Search for the cell housing the specified text and yield its (X, Y) center coordinate. 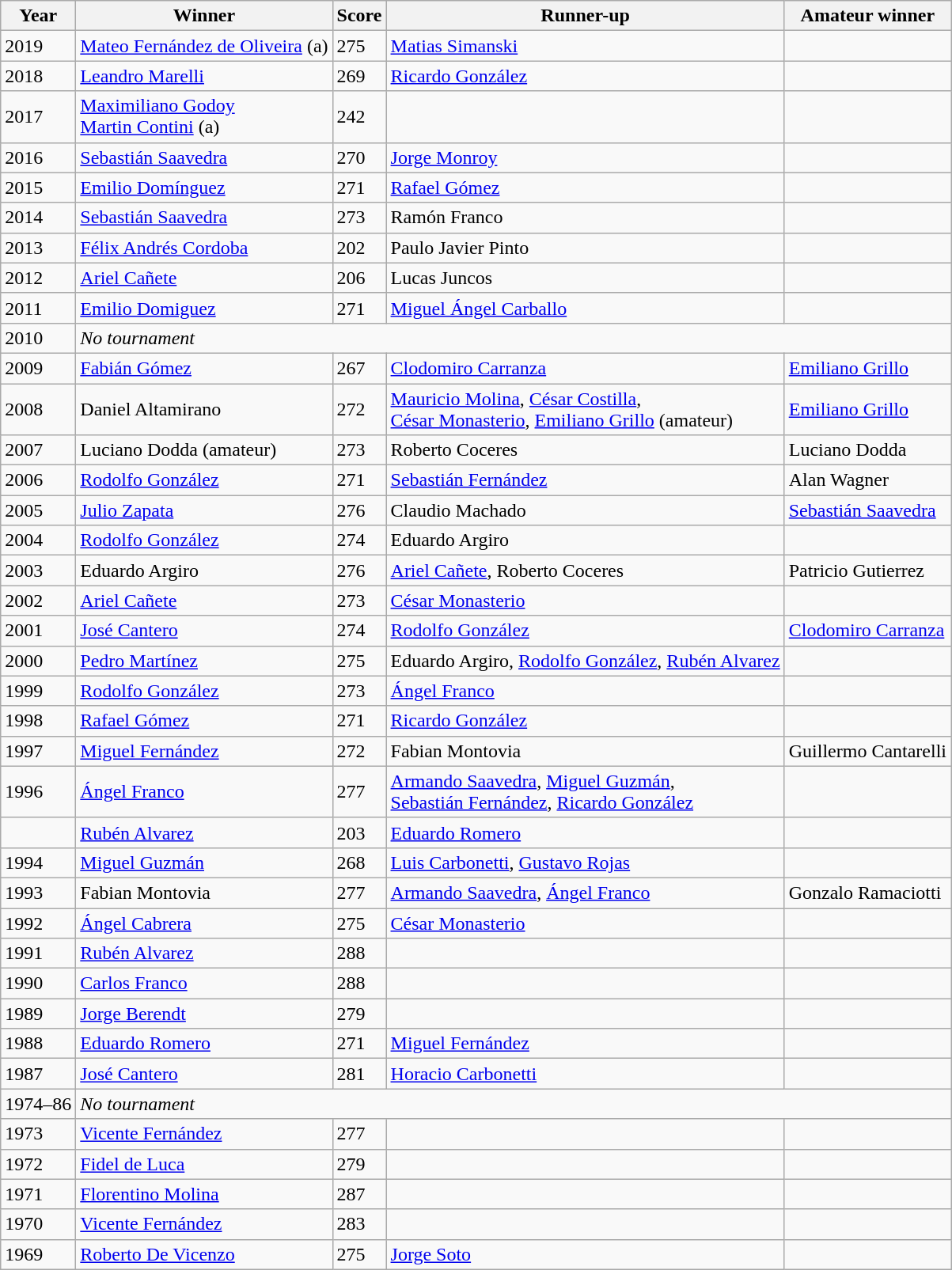
1991 (38, 953)
Roberto Coceres (586, 450)
Miguel Ángel Carballo (586, 308)
1998 (38, 721)
Jorge Monroy (586, 157)
Fidel de Luca (204, 1164)
2005 (38, 510)
2009 (38, 368)
1993 (38, 893)
Ariel Cañete, Roberto Coceres (586, 571)
Winner (204, 16)
2015 (38, 188)
Julio Zapata (204, 510)
1996 (38, 791)
270 (359, 157)
1969 (38, 1254)
Score (359, 16)
Sebastián Fernández (586, 480)
1988 (38, 1044)
Runner-up (586, 16)
1989 (38, 1014)
2012 (38, 278)
2010 (38, 338)
1973 (38, 1134)
2011 (38, 308)
Jorge Soto (586, 1254)
Emilio Domiguez (204, 308)
281 (359, 1074)
Florentino Molina (204, 1194)
2002 (38, 601)
Paulo Javier Pinto (586, 248)
2018 (38, 76)
1997 (38, 751)
Patricio Gutierrez (867, 571)
Jorge Berendt (204, 1014)
Gonzalo Ramaciotti (867, 893)
Ángel Cabrera (204, 923)
Armando Saavedra, Miguel Guzmán,Sebastián Fernández, Ricardo González (586, 791)
2013 (38, 248)
1994 (38, 862)
Maximiliano Godoy Martin Contini (a) (204, 117)
Emilio Domínguez (204, 188)
2019 (38, 46)
Matias Simanski (586, 46)
267 (359, 368)
Mauricio Molina, César Costilla,César Monasterio, Emiliano Grillo (amateur) (586, 408)
Alan Wagner (867, 480)
1992 (38, 923)
Armando Saavedra, Ángel Franco (586, 893)
Luciano Dodda (867, 450)
2004 (38, 540)
1990 (38, 984)
2014 (38, 218)
283 (359, 1224)
Roberto De Vicenzo (204, 1254)
2003 (38, 571)
Ramón Franco (586, 218)
Claudio Machado (586, 510)
Carlos Franco (204, 984)
2006 (38, 480)
Luis Carbonetti, Gustavo Rojas (586, 862)
Lucas Juncos (586, 278)
1987 (38, 1074)
2007 (38, 450)
1970 (38, 1224)
1971 (38, 1194)
Daniel Altamirano (204, 408)
Eduardo Argiro, Rodolfo González, Rubén Alvarez (586, 661)
Pedro Martínez (204, 661)
Mateo Fernández de Oliveira (a) (204, 46)
242 (359, 117)
2017 (38, 117)
2016 (38, 157)
Amateur winner (867, 16)
Horacio Carbonetti (586, 1074)
Luciano Dodda (amateur) (204, 450)
Guillermo Cantarelli (867, 751)
287 (359, 1194)
203 (359, 832)
Félix Andrés Cordoba (204, 248)
206 (359, 278)
2008 (38, 408)
1974–86 (38, 1104)
2001 (38, 631)
202 (359, 248)
268 (359, 862)
Fabián Gómez (204, 368)
1972 (38, 1164)
Year (38, 16)
2000 (38, 661)
Miguel Guzmán (204, 862)
1999 (38, 691)
269 (359, 76)
Leandro Marelli (204, 76)
